Locate the cell with the specified text and output its (X, Y) center coordinate. 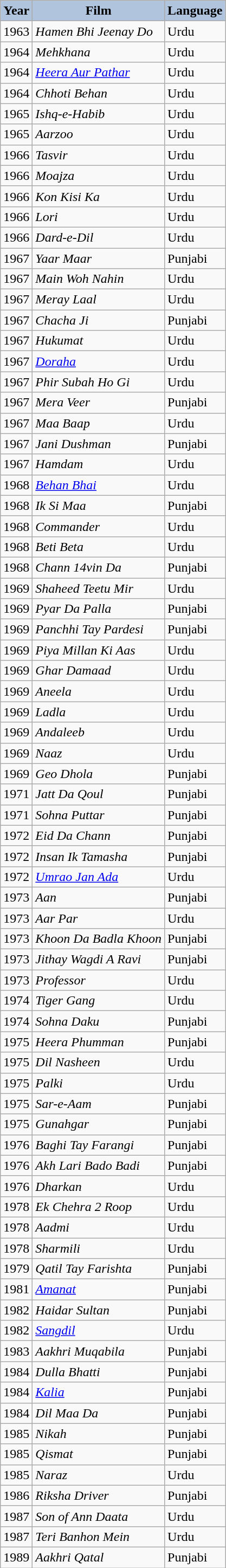
Dard-e-Dil (99, 237)
Sangdil (99, 1331)
Naraz (99, 1475)
Eid Da Chann (99, 835)
Moajza (99, 176)
1983 (16, 1351)
Gunahgar (99, 1124)
Language (195, 11)
Haidar Sultan (99, 1310)
Nikah (99, 1434)
Heera Aur Pathar (99, 73)
Beti Beta (99, 547)
Year (16, 11)
Sharmili (99, 1248)
Main Woh Nahin (99, 279)
Hamdam (99, 464)
Aan (99, 897)
Qatil Tay Farishta (99, 1269)
Dil Nasheen (99, 1062)
Ik Si Maa (99, 506)
Palki (99, 1083)
Chhoti Behan (99, 93)
1989 (16, 1557)
Mehkhana (99, 52)
Ladla (99, 712)
Kalia (99, 1392)
Naaz (99, 753)
Sohna Daku (99, 1021)
Professor (99, 980)
Tiger Gang (99, 1001)
Heera Phumman (99, 1042)
Shaheed Teetu Mir (99, 588)
Film (99, 11)
1986 (16, 1495)
Chacha Ji (99, 320)
Jatt Da Qoul (99, 794)
Hukumat (99, 341)
Dulla Bhatti (99, 1372)
Teri Banhon Mein (99, 1537)
Sohna Puttar (99, 815)
Ek Chehra 2 Roop (99, 1207)
Dharkan (99, 1186)
Panchhi Tay Pardesi (99, 630)
Aakhri Muqabila (99, 1351)
Ghar Damaad (99, 671)
Qismat (99, 1454)
Chann 14vin Da (99, 567)
Phir Subah Ho Gi (99, 382)
Geo Dhola (99, 774)
Mera Veer (99, 403)
Yaar Maar (99, 258)
Tasvir (99, 155)
Son of Ann Daata (99, 1516)
Commander (99, 526)
Khoon Da Badla Khoon (99, 939)
Jithay Wagdi A Ravi (99, 960)
Andaleeb (99, 733)
Behan Bhai (99, 485)
Akh Lari Bado Badi (99, 1165)
1963 (16, 31)
Piya Millan Ki Aas (99, 650)
Jani Dushman (99, 444)
Pyar Da Palla (99, 609)
Aneela (99, 691)
1979 (16, 1269)
Meray Laal (99, 300)
Aar Par (99, 918)
Amanat (99, 1290)
Maa Baap (99, 423)
Sar-e-Aam (99, 1104)
Lori (99, 217)
Aarzoo (99, 134)
Aakhri Qatal (99, 1557)
Hamen Bhi Jeenay Do (99, 31)
Dil Maa Da (99, 1413)
1981 (16, 1290)
Umrao Jan Ada (99, 877)
Kon Kisi Ka (99, 196)
Aadmi (99, 1227)
Riksha Driver (99, 1495)
Insan Ik Tamasha (99, 856)
Ishq-e-Habib (99, 114)
Doraha (99, 361)
Baghi Tay Farangi (99, 1145)
